Determine the (X, Y) coordinate at the center of the cell enclosing the given text.  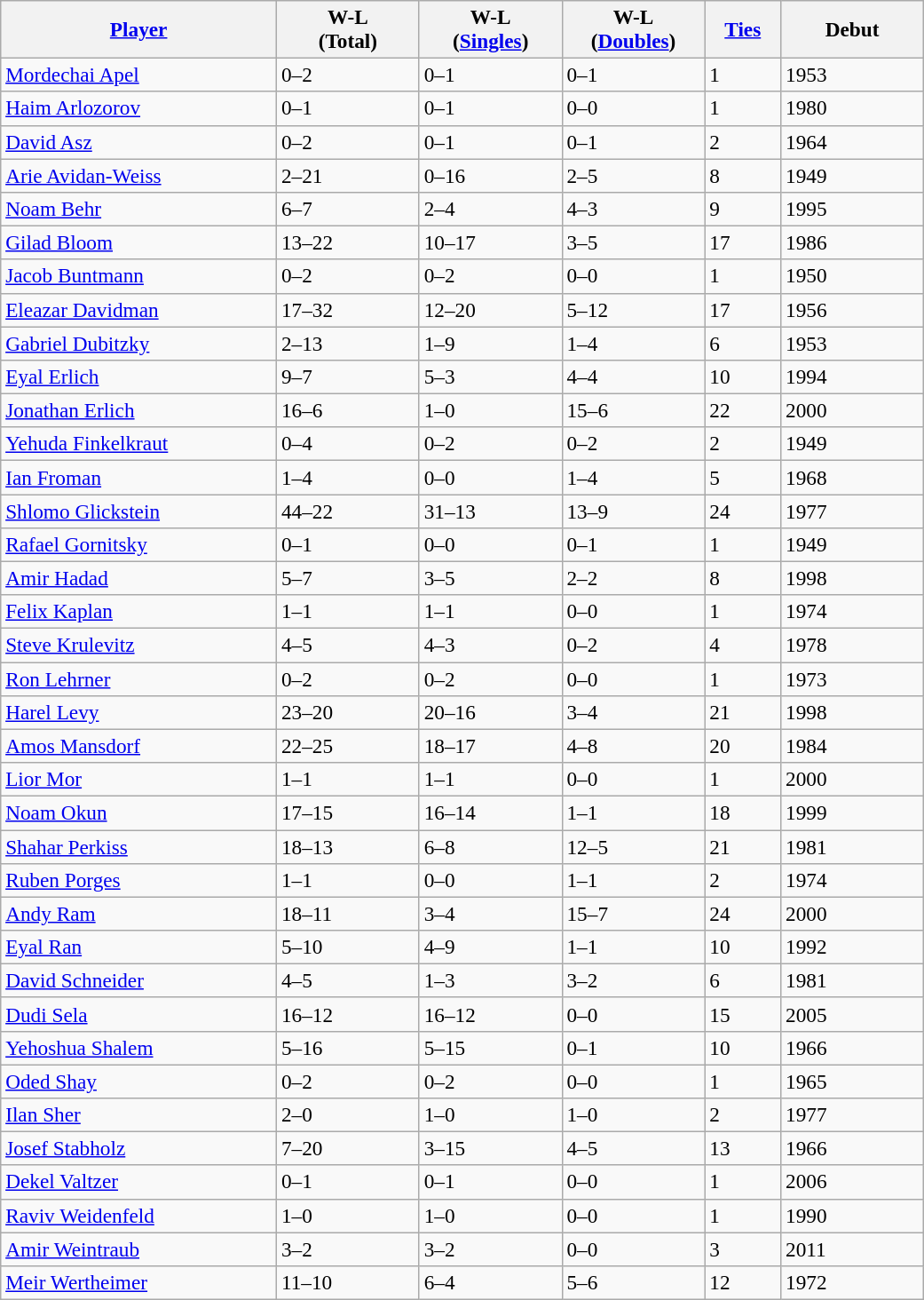
16–6 (348, 410)
Gilad Bloom (138, 242)
5 (743, 477)
1964 (852, 142)
5–7 (348, 578)
Eyal Erlich (138, 377)
Eyal Ran (138, 947)
1999 (852, 812)
1968 (852, 477)
Jacob Buntmann (138, 276)
6–7 (348, 209)
15–7 (634, 914)
Oded Shay (138, 1081)
David Asz (138, 142)
Jonathan Erlich (138, 410)
1984 (852, 746)
20 (743, 746)
Ilan Sher (138, 1114)
2–13 (348, 343)
2011 (852, 1248)
Debut (852, 28)
15–6 (634, 410)
9 (743, 209)
1990 (852, 1216)
1–9 (490, 343)
Amir Weintraub (138, 1248)
1992 (852, 947)
18–17 (490, 746)
Felix Kaplan (138, 612)
7–20 (348, 1148)
10–17 (490, 242)
Haim Arlozorov (138, 108)
Andy Ram (138, 914)
W-L(Singles) (490, 28)
1986 (852, 242)
1994 (852, 377)
Amir Hadad (138, 578)
2006 (852, 1182)
13–22 (348, 242)
31–13 (490, 511)
5–6 (634, 1282)
0–4 (348, 444)
Noam Behr (138, 209)
1980 (852, 108)
Player (138, 28)
0–16 (490, 175)
Gabriel Dubitzky (138, 343)
4–4 (634, 377)
Amos Mansdorf (138, 746)
Shlomo Glickstein (138, 511)
1950 (852, 276)
18–13 (348, 846)
Dekel Valtzer (138, 1182)
Ties (743, 28)
12 (743, 1282)
2005 (852, 1014)
18–11 (348, 914)
1–3 (490, 980)
5–15 (490, 1048)
4 (743, 645)
23–20 (348, 712)
Mordechai Apel (138, 75)
1995 (852, 209)
22 (743, 410)
2–21 (348, 175)
9–7 (348, 377)
Josef Stabholz (138, 1148)
6–8 (490, 846)
4–9 (490, 947)
Yehuda Finkelkraut (138, 444)
Eleazar Davidman (138, 310)
2–2 (634, 578)
15 (743, 1014)
12–20 (490, 310)
5–16 (348, 1048)
18 (743, 812)
W-L(Total) (348, 28)
20–16 (490, 712)
Raviv Weidenfeld (138, 1216)
13 (743, 1148)
4–8 (634, 746)
1972 (852, 1282)
13–9 (634, 511)
5–12 (634, 310)
2–0 (348, 1114)
11–10 (348, 1282)
22–25 (348, 746)
3 (743, 1248)
2–5 (634, 175)
1965 (852, 1081)
David Schneider (138, 980)
2–4 (490, 209)
1978 (852, 645)
17–32 (348, 310)
5–10 (348, 947)
Lior Mor (138, 779)
5–3 (490, 377)
1973 (852, 678)
Ron Lehrner (138, 678)
Meir Wertheimer (138, 1282)
Dudi Sela (138, 1014)
44–22 (348, 511)
Noam Okun (138, 812)
Steve Krulevitz (138, 645)
1956 (852, 310)
Shahar Perkiss (138, 846)
Harel Levy (138, 712)
Ian Froman (138, 477)
Arie Avidan-Weiss (138, 175)
16–14 (490, 812)
17–15 (348, 812)
Yehoshua Shalem (138, 1048)
W-L(Doubles) (634, 28)
12–5 (634, 846)
6–4 (490, 1282)
Rafael Gornitsky (138, 544)
3–15 (490, 1148)
Ruben Porges (138, 880)
